Return (X, Y) of the center of cell containing provided text 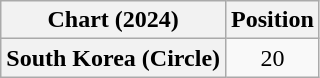
Position (273, 20)
20 (273, 58)
South Korea (Circle) (114, 58)
Chart (2024) (114, 20)
